Return the [x, y] coordinate for the center point of the cell that contains the specified text.  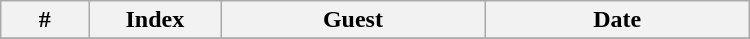
Date [617, 20]
# [45, 20]
Guest [353, 20]
Index [155, 20]
